Capture the cell that displays the provided text and extract its (X, Y) central coordinate. 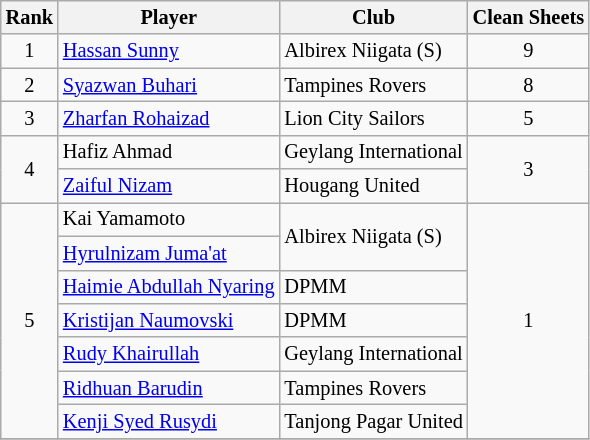
Hafiz Ahmad (168, 152)
Rank (30, 17)
Zharfan Rohaizad (168, 118)
Zaiful Nizam (168, 186)
4 (30, 168)
Kai Yamamoto (168, 219)
8 (528, 85)
Ridhuan Barudin (168, 388)
Haimie Abdullah Nyaring (168, 287)
Lion City Sailors (373, 118)
Syazwan Buhari (168, 85)
Tanjong Pagar United (373, 421)
Rudy Khairullah (168, 354)
9 (528, 51)
Club (373, 17)
Hassan Sunny (168, 51)
2 (30, 85)
Clean Sheets (528, 17)
Hougang United (373, 186)
Player (168, 17)
Hyrulnizam Juma'at (168, 253)
Kenji Syed Rusydi (168, 421)
Kristijan Naumovski (168, 320)
